Output the (x, y) coordinate of the center of the cell containing the given text.  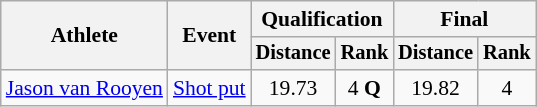
4 Q (365, 88)
4 (507, 88)
19.82 (436, 88)
Athlete (84, 36)
Shot put (210, 88)
Qualification (322, 19)
Final (464, 19)
Jason van Rooyen (84, 88)
Event (210, 36)
19.73 (294, 88)
